Scan for the cell matching the given text and deliver its [X, Y] coordinate at center. 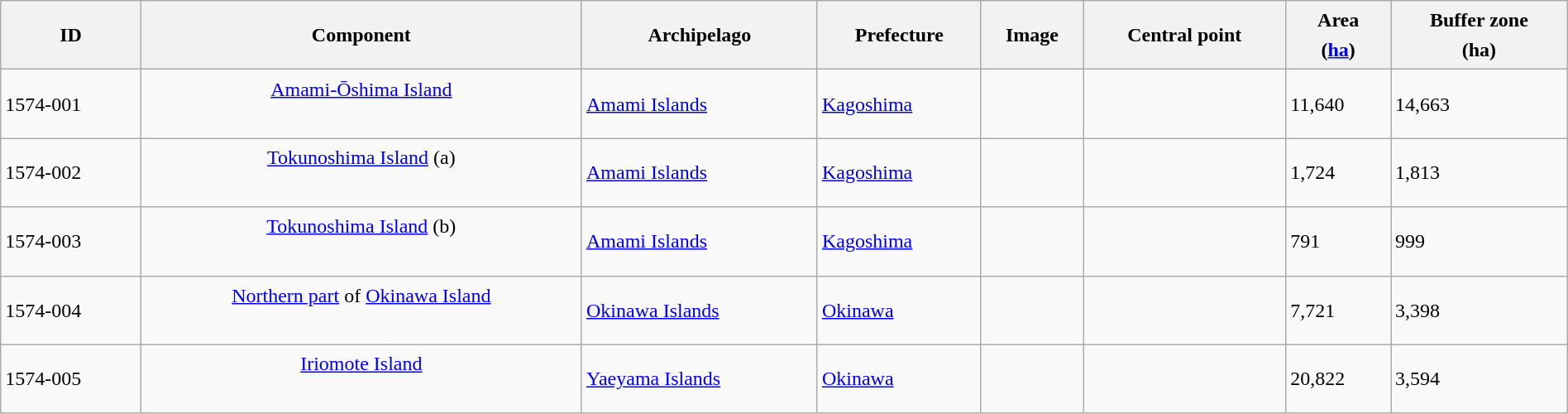
791 [1338, 242]
999 [1480, 242]
Yaeyama Islands [700, 379]
Buffer zone(ha) [1480, 35]
1574-002 [71, 172]
1574-005 [71, 379]
Prefecture [899, 35]
Image [1032, 35]
3,398 [1480, 310]
Okinawa Islands [700, 310]
Area(ha) [1338, 35]
11,640 [1338, 104]
14,663 [1480, 104]
Component [361, 35]
Central point [1184, 35]
Amami-Ōshima Island [361, 104]
Archipelago [700, 35]
Tokunoshima Island (b) [361, 242]
20,822 [1338, 379]
1,724 [1338, 172]
Northern part of Okinawa Island [361, 310]
1574-001 [71, 104]
7,721 [1338, 310]
Iriomote Island [361, 379]
1574-004 [71, 310]
1574-003 [71, 242]
ID [71, 35]
Tokunoshima Island (a) [361, 172]
1,813 [1480, 172]
3,594 [1480, 379]
